Return the (x, y) coordinate for the center point of the cell that contains the specified text.  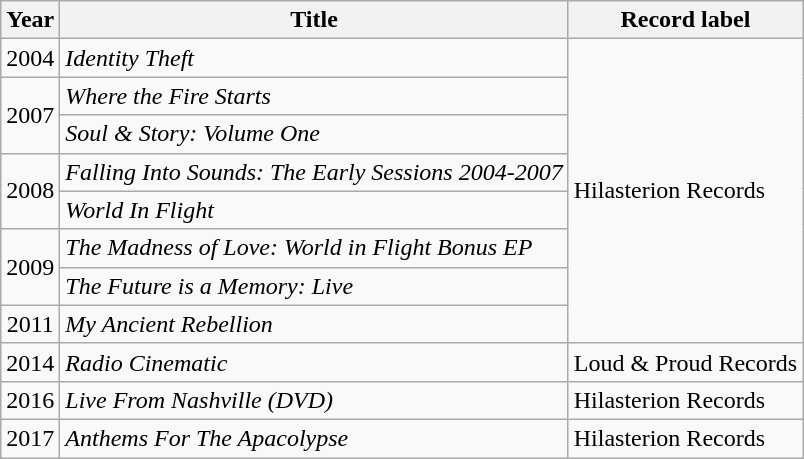
The Future is a Memory: Live (314, 286)
2011 (30, 324)
Anthems For The Apacolypse (314, 438)
Title (314, 20)
World In Flight (314, 210)
Radio Cinematic (314, 362)
Soul & Story: Volume One (314, 134)
Falling Into Sounds: The Early Sessions 2004-2007 (314, 172)
Year (30, 20)
2017 (30, 438)
The Madness of Love: World in Flight Bonus EP (314, 248)
Loud & Proud Records (685, 362)
My Ancient Rebellion (314, 324)
2009 (30, 267)
Where the Fire Starts (314, 96)
Identity Theft (314, 58)
2008 (30, 191)
2016 (30, 400)
2004 (30, 58)
Live From Nashville (DVD) (314, 400)
2007 (30, 115)
2014 (30, 362)
Record label (685, 20)
